Output the [x, y] coordinate of the center of the cell containing the given text.  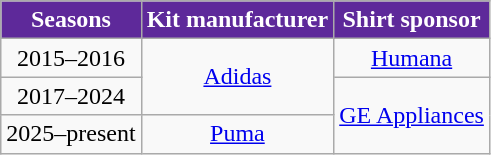
Humana [412, 58]
GE Appliances [412, 115]
2017–2024 [71, 96]
Puma [238, 134]
2015–2016 [71, 58]
2025–present [71, 134]
Seasons [71, 20]
Adidas [238, 77]
Shirt sponsor [412, 20]
Kit manufacturer [238, 20]
